Pinpoint the cell where the given text exists, returning its (X, Y) midpoint coordinate. 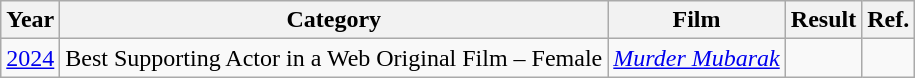
Ref. (888, 20)
Result (823, 20)
Category (334, 20)
Best Supporting Actor in a Web Original Film – Female (334, 58)
Year (30, 20)
Film (696, 20)
2024 (30, 58)
Murder Mubarak (696, 58)
